Output the (x, y) coordinate of the center of the cell containing the given text.  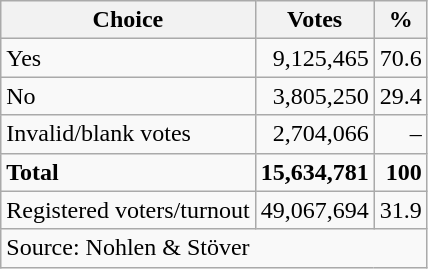
– (400, 134)
Registered voters/turnout (128, 210)
Choice (128, 20)
Total (128, 172)
49,067,694 (314, 210)
No (128, 96)
% (400, 20)
Invalid/blank votes (128, 134)
2,704,066 (314, 134)
Votes (314, 20)
Source: Nohlen & Stöver (214, 248)
Yes (128, 58)
29.4 (400, 96)
100 (400, 172)
9,125,465 (314, 58)
70.6 (400, 58)
3,805,250 (314, 96)
31.9 (400, 210)
15,634,781 (314, 172)
